Locate the cell with the specified text and output its (X, Y) center coordinate. 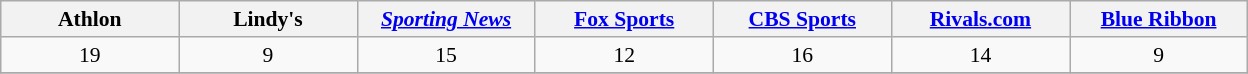
Rivals.com (980, 19)
Sporting News (446, 19)
12 (624, 55)
16 (802, 55)
Blue Ribbon (1159, 19)
CBS Sports (802, 19)
Fox Sports (624, 19)
14 (980, 55)
19 (90, 55)
Athlon (90, 19)
15 (446, 55)
Lindy's (268, 19)
